Find where the given text appears and provide that cell's center as [x, y] coordinate. 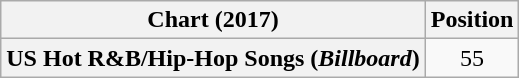
Position [472, 20]
US Hot R&B/Hip-Hop Songs (Billboard) [213, 58]
55 [472, 58]
Chart (2017) [213, 20]
